Return the [X, Y] coordinate for the center point of the cell that contains the specified text.  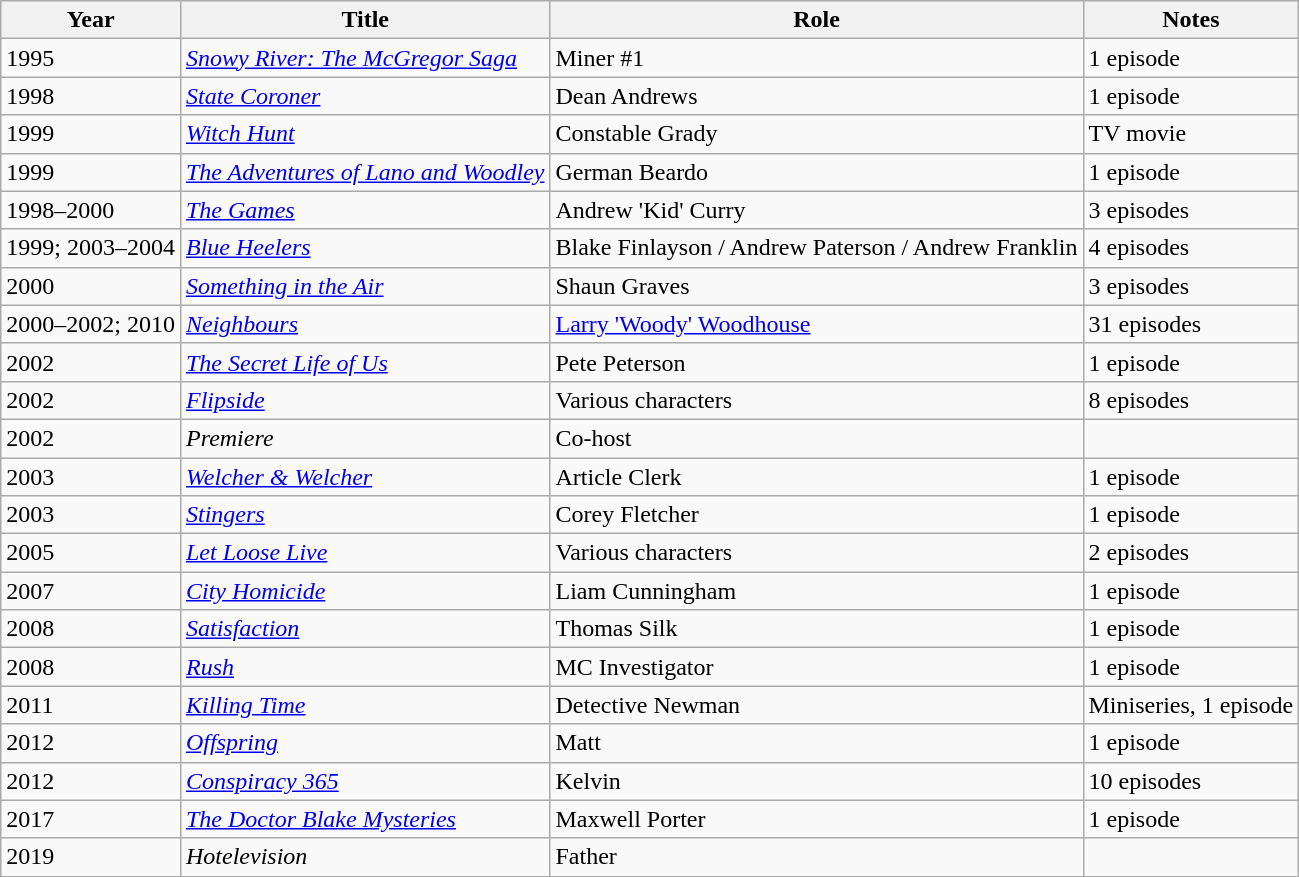
Rush [364, 667]
Article Clerk [816, 477]
Year [91, 20]
Blue Heelers [364, 248]
1998 [91, 96]
1999; 2003–2004 [91, 248]
Co-host [816, 438]
Role [816, 20]
10 episodes [1191, 781]
2011 [91, 705]
8 episodes [1191, 400]
31 episodes [1191, 324]
The Secret Life of Us [364, 362]
2000 [91, 286]
2 episodes [1191, 553]
Flipside [364, 400]
Maxwell Porter [816, 819]
Offspring [364, 743]
Killing Time [364, 705]
2000–2002; 2010 [91, 324]
City Homicide [364, 591]
The Doctor Blake Mysteries [364, 819]
Conspiracy 365 [364, 781]
Premiere [364, 438]
Father [816, 857]
The Games [364, 210]
Dean Andrews [816, 96]
Detective Newman [816, 705]
Stingers [364, 515]
Hotelevision [364, 857]
TV movie [1191, 134]
Matt [816, 743]
Larry 'Woody' Woodhouse [816, 324]
Corey Fletcher [816, 515]
Notes [1191, 20]
Title [364, 20]
Witch Hunt [364, 134]
2007 [91, 591]
2019 [91, 857]
Miniseries, 1 episode [1191, 705]
2017 [91, 819]
Andrew 'Kid' Curry [816, 210]
Satisfaction [364, 629]
Constable Grady [816, 134]
Blake Finlayson / Andrew Paterson / Andrew Franklin [816, 248]
Pete Peterson [816, 362]
Kelvin [816, 781]
Snowy River: The McGregor Saga [364, 58]
State Coroner [364, 96]
Let Loose Live [364, 553]
Miner #1 [816, 58]
2005 [91, 553]
1998–2000 [91, 210]
Something in the Air [364, 286]
German Beardo [816, 172]
The Adventures of Lano and Woodley [364, 172]
MC Investigator [816, 667]
Welcher & Welcher [364, 477]
Neighbours [364, 324]
Shaun Graves [816, 286]
4 episodes [1191, 248]
1995 [91, 58]
Thomas Silk [816, 629]
Liam Cunningham [816, 591]
